Pinpoint the cell where the given text exists, returning its [x, y] midpoint coordinate. 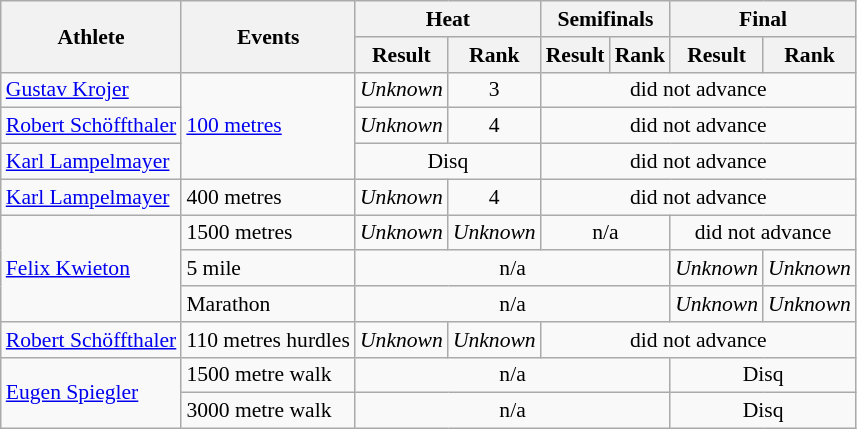
Events [268, 36]
1500 metres [268, 233]
Eugen Spiegler [92, 392]
Felix Kwieton [92, 268]
400 metres [268, 197]
100 metres [268, 126]
Athlete [92, 36]
3 [494, 90]
1500 metre walk [268, 375]
Gustav Krojer [92, 90]
5 mile [268, 269]
110 metres hurdles [268, 340]
3000 metre walk [268, 411]
Final [763, 19]
Marathon [268, 304]
Semifinals [606, 19]
Heat [448, 19]
